For the text-containing cell, return its midpoint in (X, Y) coordinate format. 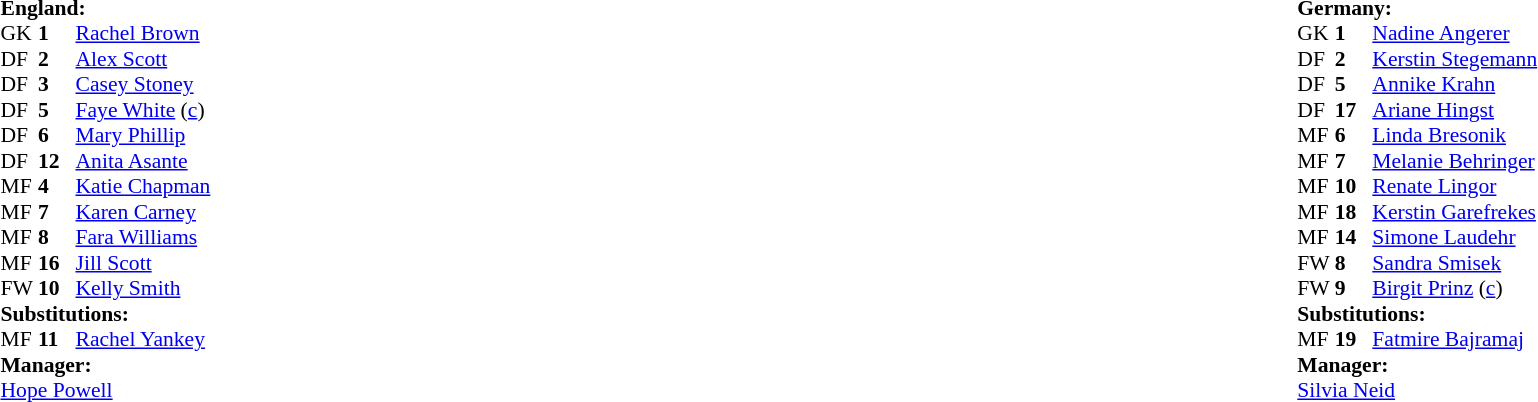
18 (1354, 212)
Kelly Smith (144, 289)
Kerstin Garefrekes (1454, 212)
Katie Chapman (144, 187)
Linda Bresonik (1454, 135)
16 (57, 263)
Faye White (c) (144, 110)
Simone Laudehr (1454, 237)
Casey Stoney (144, 85)
Fara Williams (144, 237)
19 (1354, 339)
17 (1354, 110)
Rachel Brown (144, 33)
Renate Lingor (1454, 187)
Anita Asante (144, 161)
Birgit Prinz (c) (1454, 289)
Alex Scott (144, 59)
Mary Phillip (144, 135)
4 (57, 187)
Annike Krahn (1454, 85)
3 (57, 85)
9 (1354, 289)
Ariane Hingst (1454, 110)
Rachel Yankey (144, 339)
Melanie Behringer (1454, 161)
Kerstin Stegemann (1454, 59)
Jill Scott (144, 263)
12 (57, 161)
14 (1354, 237)
Karen Carney (144, 212)
Sandra Smisek (1454, 263)
11 (57, 339)
Fatmire Bajramaj (1454, 339)
Nadine Angerer (1454, 33)
